Capture the cell that displays the provided text and extract its [x, y] central coordinate. 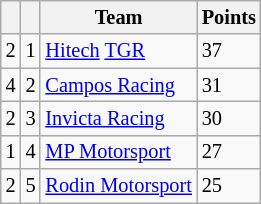
27 [229, 152]
37 [229, 51]
30 [229, 118]
Hitech TGR [118, 51]
5 [31, 186]
Campos Racing [118, 85]
Invicta Racing [118, 118]
25 [229, 186]
3 [31, 118]
31 [229, 85]
Team [118, 17]
MP Motorsport [118, 152]
Points [229, 17]
Rodin Motorsport [118, 186]
